Extract the [x, y] coordinate from the center of the cell holding the provided text.  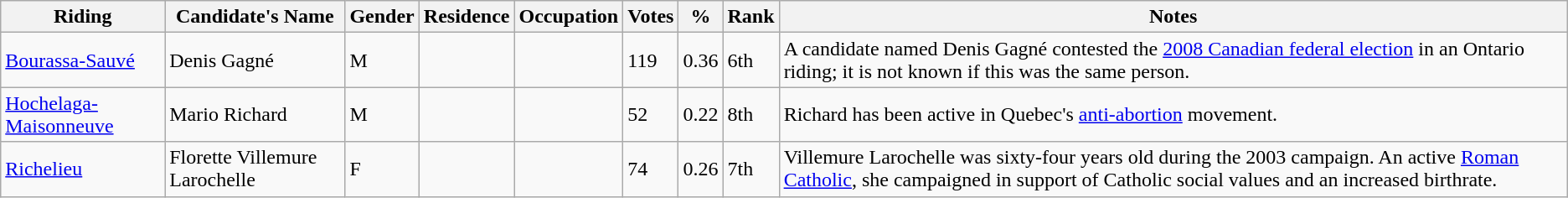
% [700, 17]
F [382, 169]
Mario Richard [255, 114]
Florette Villemure Larochelle [255, 169]
Notes [1173, 17]
Richard has been active in Quebec's anti-abortion movement. [1173, 114]
7th [750, 169]
0.22 [700, 114]
Rank [750, 17]
Occupation [569, 17]
Richelieu [83, 169]
0.26 [700, 169]
Denis Gagné [255, 60]
Riding [83, 17]
A candidate named Denis Gagné contested the 2008 Canadian federal election in an Ontario riding; it is not known if this was the same person. [1173, 60]
Votes [651, 17]
6th [750, 60]
Hochelaga-Maisonneuve [83, 114]
Candidate's Name [255, 17]
8th [750, 114]
74 [651, 169]
Gender [382, 17]
119 [651, 60]
52 [651, 114]
0.36 [700, 60]
Residence [467, 17]
Bourassa-Sauvé [83, 60]
